Extract the [X, Y] coordinate from the center of the cell holding the provided text.  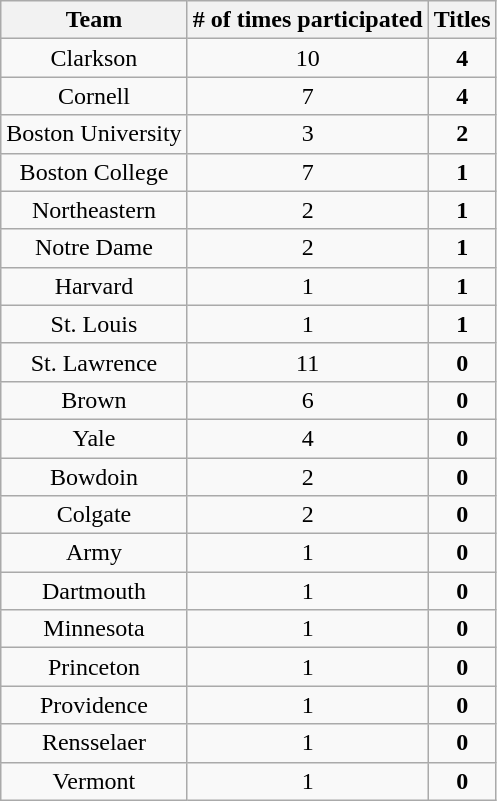
Providence [94, 705]
11 [308, 362]
Colgate [94, 515]
Clarkson [94, 58]
St. Louis [94, 324]
Bowdoin [94, 477]
3 [308, 134]
Rensselaer [94, 743]
Notre Dame [94, 248]
6 [308, 400]
# of times participated [308, 20]
Minnesota [94, 629]
Princeton [94, 667]
10 [308, 58]
Northeastern [94, 210]
Army [94, 553]
Yale [94, 438]
Cornell [94, 96]
St. Lawrence [94, 362]
Brown [94, 400]
Dartmouth [94, 591]
Team [94, 20]
Boston University [94, 134]
Harvard [94, 286]
Titles [462, 20]
Boston College [94, 172]
Vermont [94, 781]
